Identify which cell holds the provided text, then report its [x, y] central coordinate. 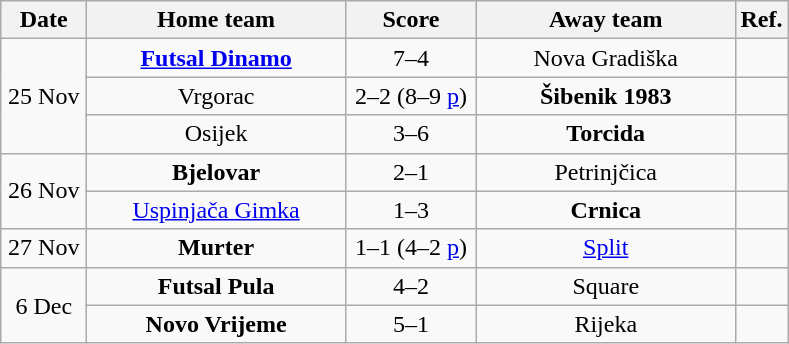
1–3 [410, 210]
Split [606, 248]
Date [44, 20]
25 Nov [44, 96]
7–4 [410, 58]
6 Dec [44, 305]
Torcida [606, 134]
2–1 [410, 172]
Ref. [762, 20]
1–1 (4–2 p) [410, 248]
Home team [216, 20]
Futsal Dinamo [216, 58]
Uspinjača Gimka [216, 210]
3–6 [410, 134]
Šibenik 1983 [606, 96]
Novo Vrijeme [216, 324]
Crnica [606, 210]
Score [410, 20]
Nova Gradiška [606, 58]
Petrinjčica [606, 172]
Futsal Pula [216, 286]
Away team [606, 20]
27 Nov [44, 248]
5–1 [410, 324]
4–2 [410, 286]
26 Nov [44, 191]
Rijeka [606, 324]
Vrgorac [216, 96]
Osijek [216, 134]
Bjelovar [216, 172]
Murter [216, 248]
2–2 (8–9 p) [410, 96]
Square [606, 286]
